Search for the cell housing the specified text and yield its [X, Y] center coordinate. 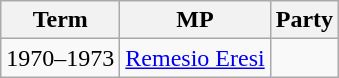
Remesio Eresi [195, 58]
Term [60, 20]
Party [304, 20]
1970–1973 [60, 58]
MP [195, 20]
